Scan for the cell matching the given text and deliver its (x, y) coordinate at center. 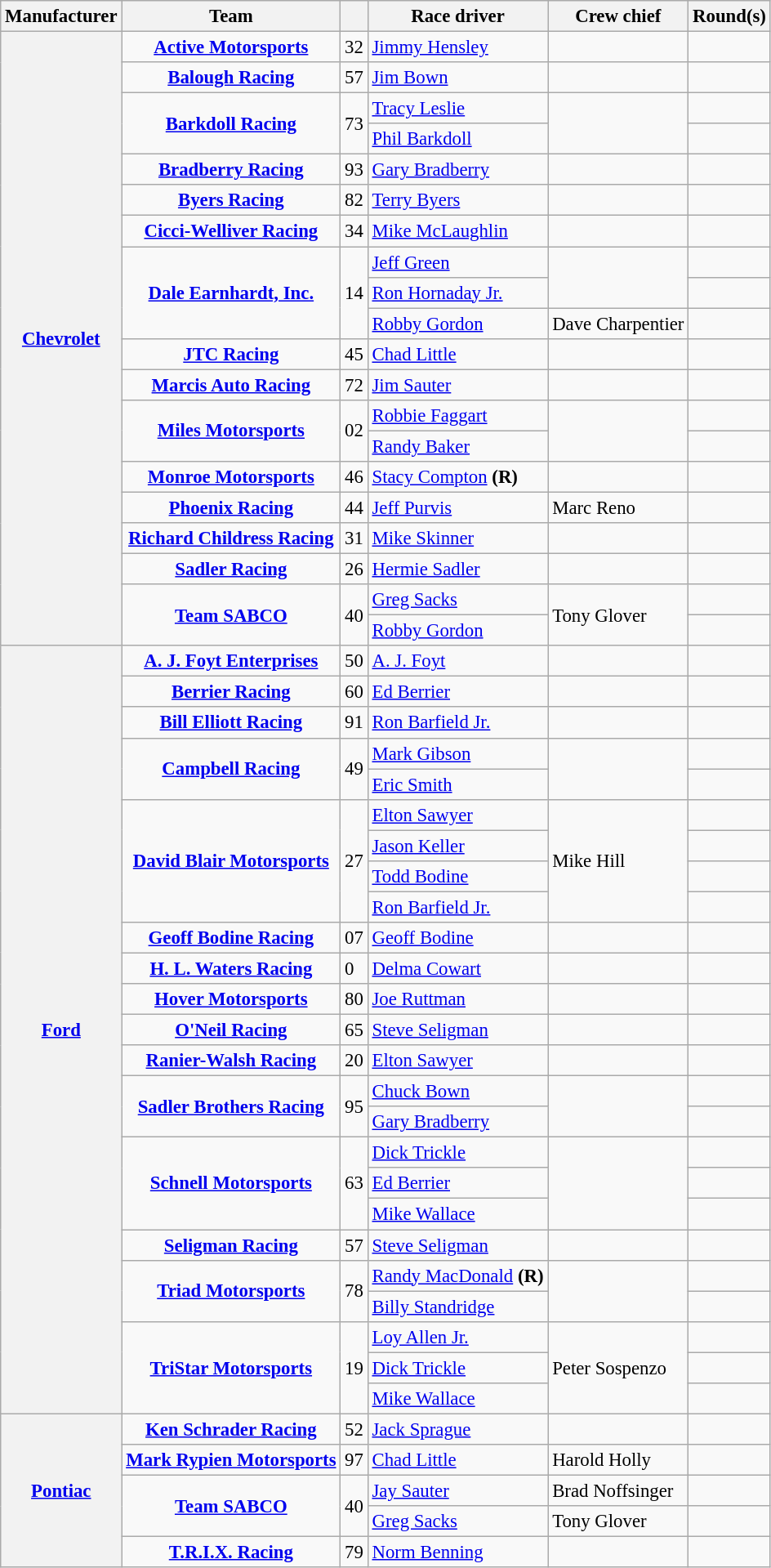
Hover Motorsports (231, 999)
Terry Byers (457, 200)
Jason Keller (457, 846)
65 (354, 1030)
Pontiac (61, 1490)
Bradberry Racing (231, 170)
Delma Cowart (457, 968)
Schnell Motorsports (231, 1183)
Triad Motorsports (231, 1291)
Geoff Bodine Racing (231, 938)
Loy Allen Jr. (457, 1337)
Sadler Racing (231, 570)
Jeff Purvis (457, 507)
Peter Sospenzo (618, 1368)
TriStar Motorsports (231, 1368)
Phil Barkdoll (457, 139)
Jim Sauter (457, 385)
Team (231, 16)
Active Motorsports (231, 47)
Sadler Brothers Racing (231, 1106)
Eric Smith (457, 784)
20 (354, 1061)
Randy MacDonald (R) (457, 1275)
95 (354, 1106)
32 (354, 47)
Joe Ruttman (457, 999)
O'Neil Racing (231, 1030)
93 (354, 170)
A. J. Foyt Enterprises (231, 661)
Barkdoll Racing (231, 124)
44 (354, 507)
Jimmy Hensley (457, 47)
Billy Standridge (457, 1307)
Dale Earnhardt, Inc. (231, 293)
Ford (61, 1030)
19 (354, 1368)
91 (354, 723)
Byers Racing (231, 200)
Norm Benning (457, 1552)
Randy Baker (457, 446)
82 (354, 200)
Hermie Sadler (457, 570)
Ron Hornaday Jr. (457, 293)
Bill Elliott Racing (231, 723)
Robbie Faggart (457, 416)
78 (354, 1291)
Race driver (457, 16)
34 (354, 231)
Monroe Motorsports (231, 477)
Stacy Compton (R) (457, 477)
Ken Schrader Racing (231, 1429)
JTC Racing (231, 354)
Mike McLaughlin (457, 231)
Round(s) (729, 16)
02 (354, 431)
72 (354, 385)
Mike Hill (618, 860)
Balough Racing (231, 78)
Chuck Bown (457, 1092)
Ranier-Walsh Racing (231, 1061)
Marc Reno (618, 507)
52 (354, 1429)
Berrier Racing (231, 692)
63 (354, 1183)
H. L. Waters Racing (231, 968)
60 (354, 692)
Jack Sprague (457, 1429)
49 (354, 768)
Miles Motorsports (231, 431)
T.R.I.X. Racing (231, 1552)
50 (354, 661)
Marcis Auto Racing (231, 385)
73 (354, 124)
79 (354, 1552)
97 (354, 1460)
31 (354, 538)
Harold Holly (618, 1460)
Brad Noffsinger (618, 1490)
Mark Rypien Motorsports (231, 1460)
Phoenix Racing (231, 507)
Richard Childress Racing (231, 538)
Tracy Leslie (457, 109)
07 (354, 938)
14 (354, 293)
David Blair Motorsports (231, 860)
80 (354, 999)
Manufacturer (61, 16)
Crew chief (618, 16)
Seligman Racing (231, 1245)
Geoff Bodine (457, 938)
Mike Skinner (457, 538)
26 (354, 570)
Campbell Racing (231, 768)
Mark Gibson (457, 753)
0 (354, 968)
46 (354, 477)
Dave Charpentier (618, 324)
Chevrolet (61, 339)
Cicci-Welliver Racing (231, 231)
45 (354, 354)
Jay Sauter (457, 1490)
A. J. Foyt (457, 661)
Todd Bodine (457, 877)
Jeff Green (457, 262)
27 (354, 860)
Jim Bown (457, 78)
